Provide the [X, Y] coordinate of the cell's center where the given text is located.  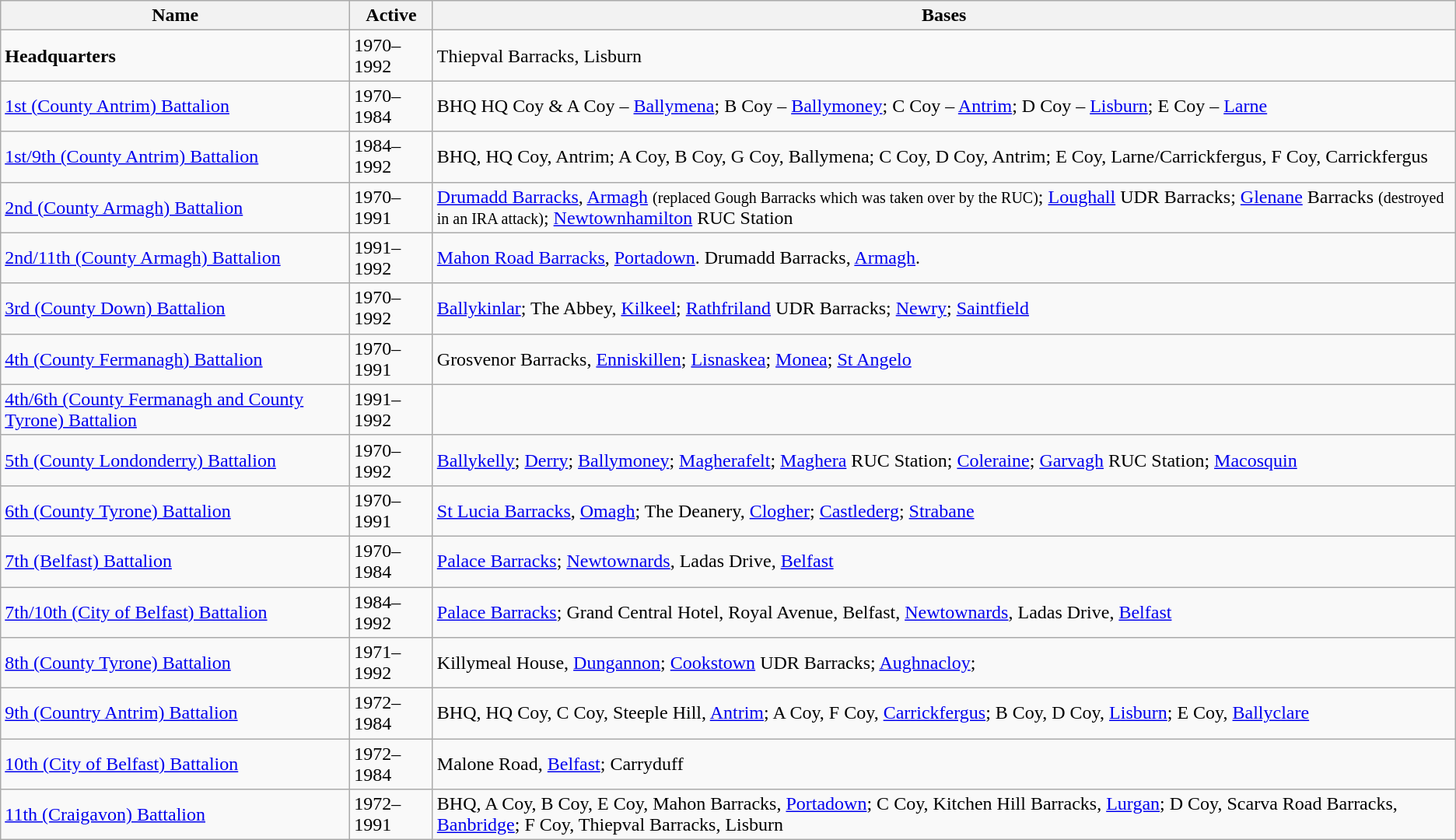
1972–1991 [392, 815]
7th/10th (City of Belfast) Battalion [176, 611]
Grosvenor Barracks, Enniskillen; Lisnaskea; Monea; St Angelo [944, 359]
Headquarters [176, 56]
Bases [944, 16]
Thiepval Barracks, Lisburn [944, 56]
6th (County Tyrone) Battalion [176, 510]
2nd (County Armagh) Battalion [176, 207]
BHQ, HQ Coy, C Coy, Steeple Hill, Antrim; A Coy, F Coy, Carrickfergus; B Coy, D Coy, Lisburn; E Coy, Ballyclare [944, 714]
1971–1992 [392, 663]
2nd/11th (County Armagh) Battalion [176, 258]
Ballykelly; Derry; Ballymoney; Magherafelt; Maghera RUC Station; Coleraine; Garvagh RUC Station; Macosquin [944, 460]
10th (City of Belfast) Battalion [176, 764]
Malone Road, Belfast; Carryduff [944, 764]
9th (Country Antrim) Battalion [176, 714]
8th (County Tyrone) Battalion [176, 663]
5th (County Londonderry) Battalion [176, 460]
4th (County Fermanagh) Battalion [176, 359]
Palace Barracks; Newtownards, Ladas Drive, Belfast [944, 562]
Name [176, 16]
St Lucia Barracks, Omagh; The Deanery, Clogher; Castlederg; Strabane [944, 510]
Mahon Road Barracks, Portadown. Drumadd Barracks, Armagh. [944, 258]
11th (Craigavon) Battalion [176, 815]
BHQ HQ Coy & A Coy – Ballymena; B Coy – Ballymoney; C Coy – Antrim; D Coy – Lisburn; E Coy – Larne [944, 106]
1st (County Antrim) Battalion [176, 106]
BHQ, HQ Coy, Antrim; A Coy, B Coy, G Coy, Ballymena; C Coy, D Coy, Antrim; E Coy, Larne/Carrickfergus, F Coy, Carrickfergus [944, 157]
4th/6th (County Fermanagh and County Tyrone) Battalion [176, 409]
1st/9th (County Antrim) Battalion [176, 157]
Ballykinlar; The Abbey, Kilkeel; Rathfriland UDR Barracks; Newry; Saintfield [944, 308]
Palace Barracks; Grand Central Hotel, Royal Avenue, Belfast, Newtownards, Ladas Drive, Belfast [944, 611]
3rd (County Down) Battalion [176, 308]
Active [392, 16]
7th (Belfast) Battalion [176, 562]
Killymeal House, Dungannon; Cookstown UDR Barracks; Aughnacloy; [944, 663]
